Search for the cell housing the specified text and yield its (x, y) center coordinate. 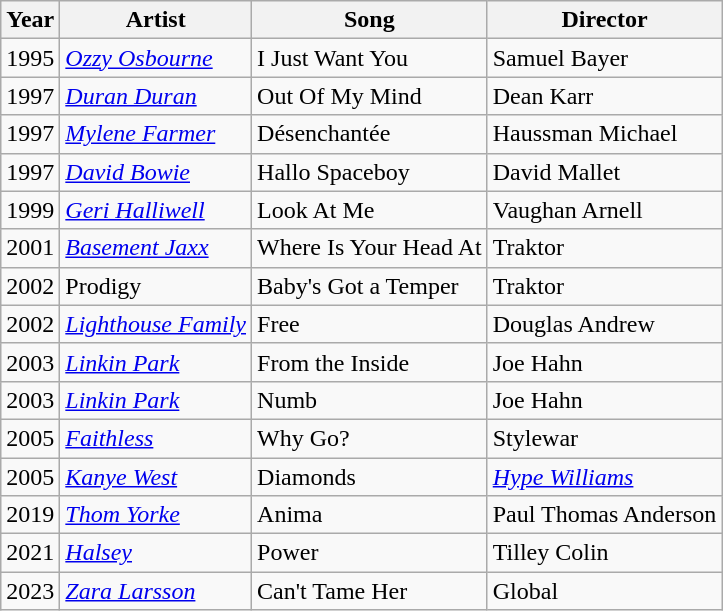
Where Is Your Head At (370, 248)
Ozzy Osbourne (156, 58)
Numb (370, 400)
Mylene Farmer (156, 134)
2019 (30, 515)
Look At Me (370, 210)
Douglas Andrew (604, 324)
Thom Yorke (156, 515)
Hype Williams (604, 477)
Kanye West (156, 477)
From the Inside (370, 362)
Year (30, 20)
Free (370, 324)
Duran Duran (156, 96)
Hallo Spaceboy (370, 172)
Basement Jaxx (156, 248)
Paul Thomas Anderson (604, 515)
2023 (30, 591)
Halsey (156, 553)
2021 (30, 553)
David Mallet (604, 172)
Vaughan Arnell (604, 210)
Haussman Michael (604, 134)
Prodigy (156, 286)
Diamonds (370, 477)
Faithless (156, 438)
Samuel Bayer (604, 58)
Why Go? (370, 438)
Artist (156, 20)
Zara Larsson (156, 591)
Out Of My Mind (370, 96)
Stylewar (604, 438)
2001 (30, 248)
Lighthouse Family (156, 324)
Dean Karr (604, 96)
Global (604, 591)
David Bowie (156, 172)
Désenchantée (370, 134)
Tilley Colin (604, 553)
I Just Want You (370, 58)
Can't Tame Her (370, 591)
Song (370, 20)
Anima (370, 515)
Baby's Got a Temper (370, 286)
Director (604, 20)
Power (370, 553)
1999 (30, 210)
Geri Halliwell (156, 210)
1995 (30, 58)
